Detect which cell encompasses the target text, then output its [X, Y] center coordinate. 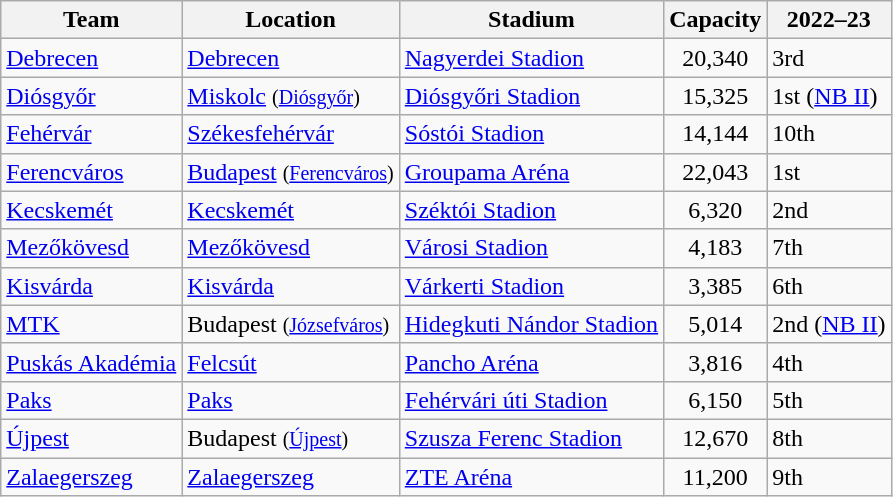
4,183 [716, 248]
10th [829, 134]
2nd (NB II) [829, 324]
Budapest (Józsefváros) [290, 324]
Puskás Akadémia [92, 362]
Felcsút [290, 362]
Diósgyőr [92, 96]
3,816 [716, 362]
Nagyerdei Stadion [531, 58]
Városi Stadion [531, 248]
Location [290, 20]
3,385 [716, 286]
Sóstói Stadion [531, 134]
Stadium [531, 20]
11,200 [716, 477]
4th [829, 362]
Várkerti Stadion [531, 286]
2nd [829, 210]
Szusza Ferenc Stadion [531, 438]
Fehérvári úti Stadion [531, 400]
22,043 [716, 172]
6,150 [716, 400]
Újpest [92, 438]
20,340 [716, 58]
Budapest (Ferencváros) [290, 172]
Fehérvár [92, 134]
Ferencváros [92, 172]
ZTE Aréna [531, 477]
Budapest (Újpest) [290, 438]
Pancho Aréna [531, 362]
12,670 [716, 438]
5th [829, 400]
1st [829, 172]
8th [829, 438]
Hidegkuti Nándor Stadion [531, 324]
Miskolc (Diósgyőr) [290, 96]
6,320 [716, 210]
7th [829, 248]
Groupama Aréna [531, 172]
MTK [92, 324]
6th [829, 286]
Széktói Stadion [531, 210]
15,325 [716, 96]
Székesfehérvár [290, 134]
3rd [829, 58]
Team [92, 20]
Diósgyőri Stadion [531, 96]
2022–23 [829, 20]
9th [829, 477]
5,014 [716, 324]
14,144 [716, 134]
Capacity [716, 20]
1st (NB II) [829, 96]
